Extract the [X, Y] coordinate from the center of the cell holding the provided text.  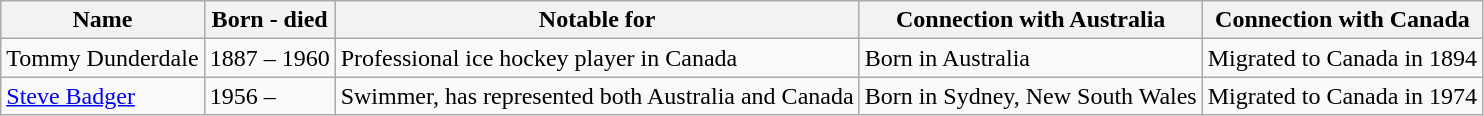
Migrated to Canada in 1974 [1342, 96]
Steve Badger [102, 96]
Born in Australia [1030, 58]
1887 – 1960 [270, 58]
Swimmer, has represented both Australia and Canada [597, 96]
Born - died [270, 20]
Tommy Dunderdale [102, 58]
Professional ice hockey player in Canada [597, 58]
Born in Sydney, New South Wales [1030, 96]
Connection with Canada [1342, 20]
Name [102, 20]
Connection with Australia [1030, 20]
Notable for [597, 20]
1956 – [270, 96]
Migrated to Canada in 1894 [1342, 58]
